Output the [X, Y] coordinate of the center of the cell containing the given text.  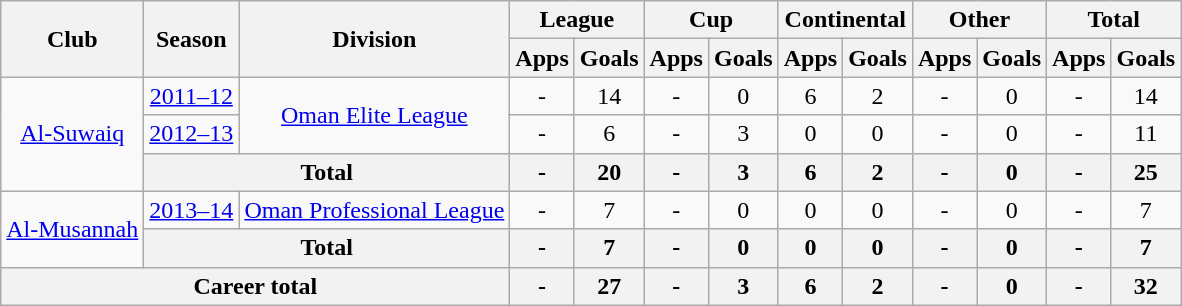
Cup [711, 20]
2011–12 [192, 96]
Al-Musannah [72, 229]
2012–13 [192, 134]
Club [72, 39]
League [577, 20]
2013–14 [192, 210]
Career total [256, 286]
11 [1146, 134]
Other [979, 20]
Al-Suwaiq [72, 134]
Oman Elite League [374, 115]
Oman Professional League [374, 210]
Season [192, 39]
20 [609, 172]
27 [609, 286]
Continental [845, 20]
32 [1146, 286]
25 [1146, 172]
Division [374, 39]
